For the text-containing cell, return its midpoint in (X, Y) coordinate format. 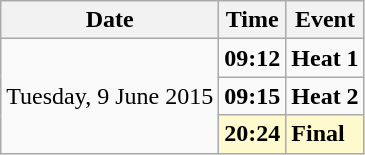
Final (325, 134)
Heat 1 (325, 58)
Event (325, 20)
Tuesday, 9 June 2015 (110, 96)
20:24 (252, 134)
09:12 (252, 58)
Time (252, 20)
Date (110, 20)
Heat 2 (325, 96)
09:15 (252, 96)
